Scan for the cell matching the given text and deliver its (X, Y) coordinate at center. 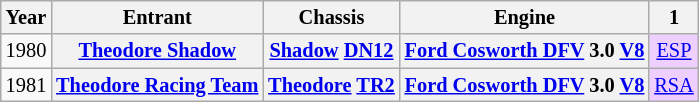
1980 (26, 51)
Entrant (157, 17)
1981 (26, 85)
Theodore Shadow (157, 51)
Theodore Racing Team (157, 85)
ESP (674, 51)
Chassis (331, 17)
RSA (674, 85)
Year (26, 17)
Theodore TR2 (331, 85)
1 (674, 17)
Shadow DN12 (331, 51)
Engine (525, 17)
